Return (x, y) of the center of cell containing provided text 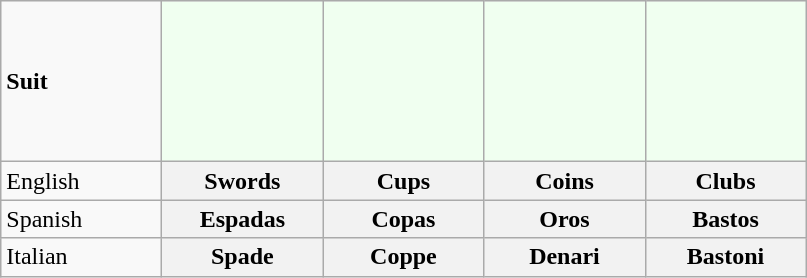
English (82, 181)
Italian (82, 257)
Oros (564, 219)
Clubs (726, 181)
Spanish (82, 219)
Denari (564, 257)
Suit (82, 82)
Bastoni (726, 257)
Bastos (726, 219)
Espadas (242, 219)
Spade (242, 257)
Swords (242, 181)
Coppe (404, 257)
Copas (404, 219)
Coins (564, 181)
Cups (404, 181)
